Provide the (X, Y) coordinate of the cell's center where the given text is located.  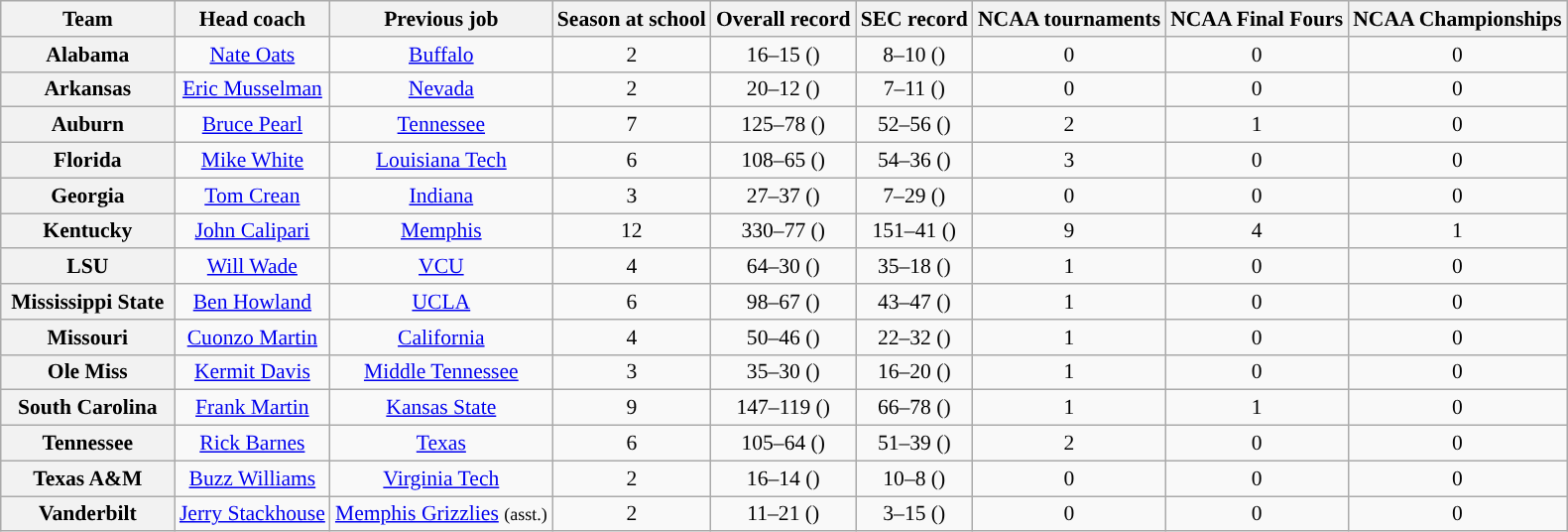
Florida (87, 161)
Arkansas (87, 89)
Mike White (252, 161)
Frank Martin (252, 408)
Eric Musselman (252, 89)
Kermit Davis (252, 372)
108–65 () (784, 161)
Alabama (87, 55)
Texas A&M (87, 478)
Team (87, 19)
16–14 () (784, 478)
8–10 () (914, 55)
NCAA Final Fours (1257, 19)
Georgia (87, 196)
Vanderbilt (87, 514)
54–36 () (914, 161)
Texas (441, 444)
Bruce Pearl (252, 125)
10–8 () (914, 478)
Buzz Williams (252, 478)
Auburn (87, 125)
7–29 () (914, 196)
16–15 () (784, 55)
11–21 () (784, 514)
151–41 () (914, 231)
Will Wade (252, 267)
50–46 () (784, 337)
Middle Tennessee (441, 372)
Tom Crean (252, 196)
Season at school (632, 19)
51–39 () (914, 444)
98–67 () (784, 302)
SEC record (914, 19)
147–119 () (784, 408)
VCU (441, 267)
Overall record (784, 19)
California (441, 337)
52–56 () (914, 125)
LSU (87, 267)
7 (632, 125)
105–64 () (784, 444)
330–77 () (784, 231)
Kansas State (441, 408)
Mississippi State (87, 302)
Previous job (441, 19)
35–30 () (784, 372)
3–15 () (914, 514)
16–20 () (914, 372)
Virginia Tech (441, 478)
Ole Miss (87, 372)
66–78 () (914, 408)
43–47 () (914, 302)
Nevada (441, 89)
Kentucky (87, 231)
Indiana (441, 196)
NCAA Championships (1458, 19)
Jerry Stackhouse (252, 514)
Nate Oats (252, 55)
20–12 () (784, 89)
NCAA tournaments (1069, 19)
35–18 () (914, 267)
27–37 () (784, 196)
Louisiana Tech (441, 161)
Cuonzo Martin (252, 337)
64–30 () (784, 267)
125–78 () (784, 125)
UCLA (441, 302)
Memphis (441, 231)
Memphis Grizzlies (asst.) (441, 514)
Buffalo (441, 55)
South Carolina (87, 408)
12 (632, 231)
Head coach (252, 19)
22–32 () (914, 337)
Missouri (87, 337)
John Calipari (252, 231)
Rick Barnes (252, 444)
7–11 () (914, 89)
Ben Howland (252, 302)
